Capture the cell that displays the provided text and extract its (x, y) central coordinate. 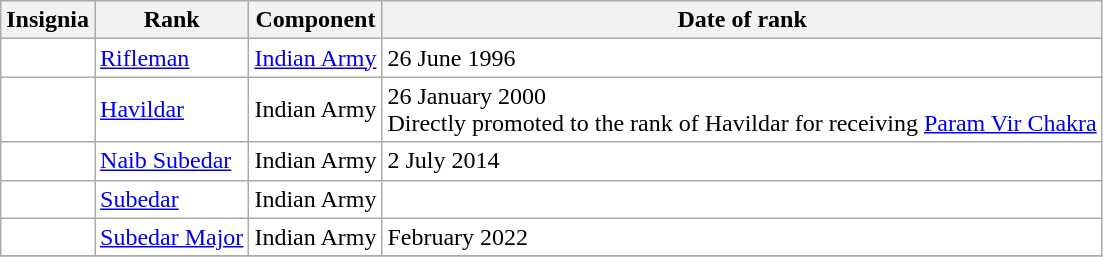
Insignia (48, 20)
26 June 1996 (742, 58)
Date of rank (742, 20)
2 July 2014 (742, 161)
Havildar (172, 110)
Subedar (172, 199)
Rank (172, 20)
Naib Subedar (172, 161)
February 2022 (742, 237)
Subedar Major (172, 237)
Component (316, 20)
26 January 2000Directly promoted to the rank of Havildar for receiving Param Vir Chakra (742, 110)
Rifleman (172, 58)
